Locate the cell with the specified text and output its [x, y] center coordinate. 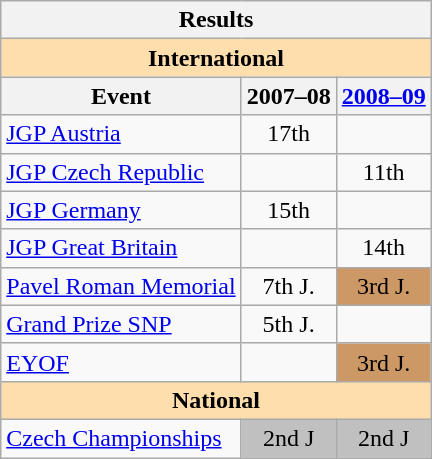
JGP Czech Republic [121, 172]
JGP Austria [121, 134]
17th [288, 134]
JGP Germany [121, 210]
2008–09 [384, 96]
Results [216, 20]
Pavel Roman Memorial [121, 286]
Czech Championships [121, 438]
11th [384, 172]
JGP Great Britain [121, 248]
14th [384, 248]
2007–08 [288, 96]
International [216, 58]
EYOF [121, 362]
Grand Prize SNP [121, 324]
5th J. [288, 324]
Event [121, 96]
National [216, 400]
15th [288, 210]
7th J. [288, 286]
